Locate the cell with the specified text and output its [x, y] center coordinate. 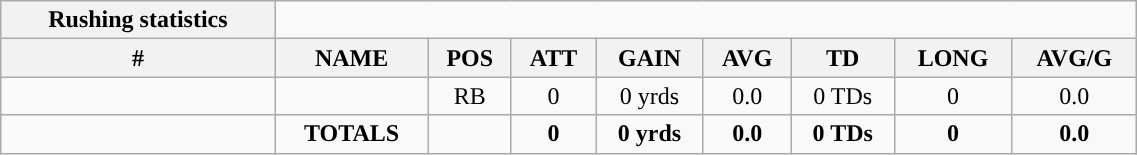
TOTALS [352, 134]
# [138, 58]
AVG/G [1074, 58]
ATT [553, 58]
NAME [352, 58]
TD [842, 58]
LONG [953, 58]
Rushing statistics [138, 20]
GAIN [650, 58]
POS [470, 58]
AVG [747, 58]
RB [470, 96]
